Locate the cell with the specified text and output its (x, y) center coordinate. 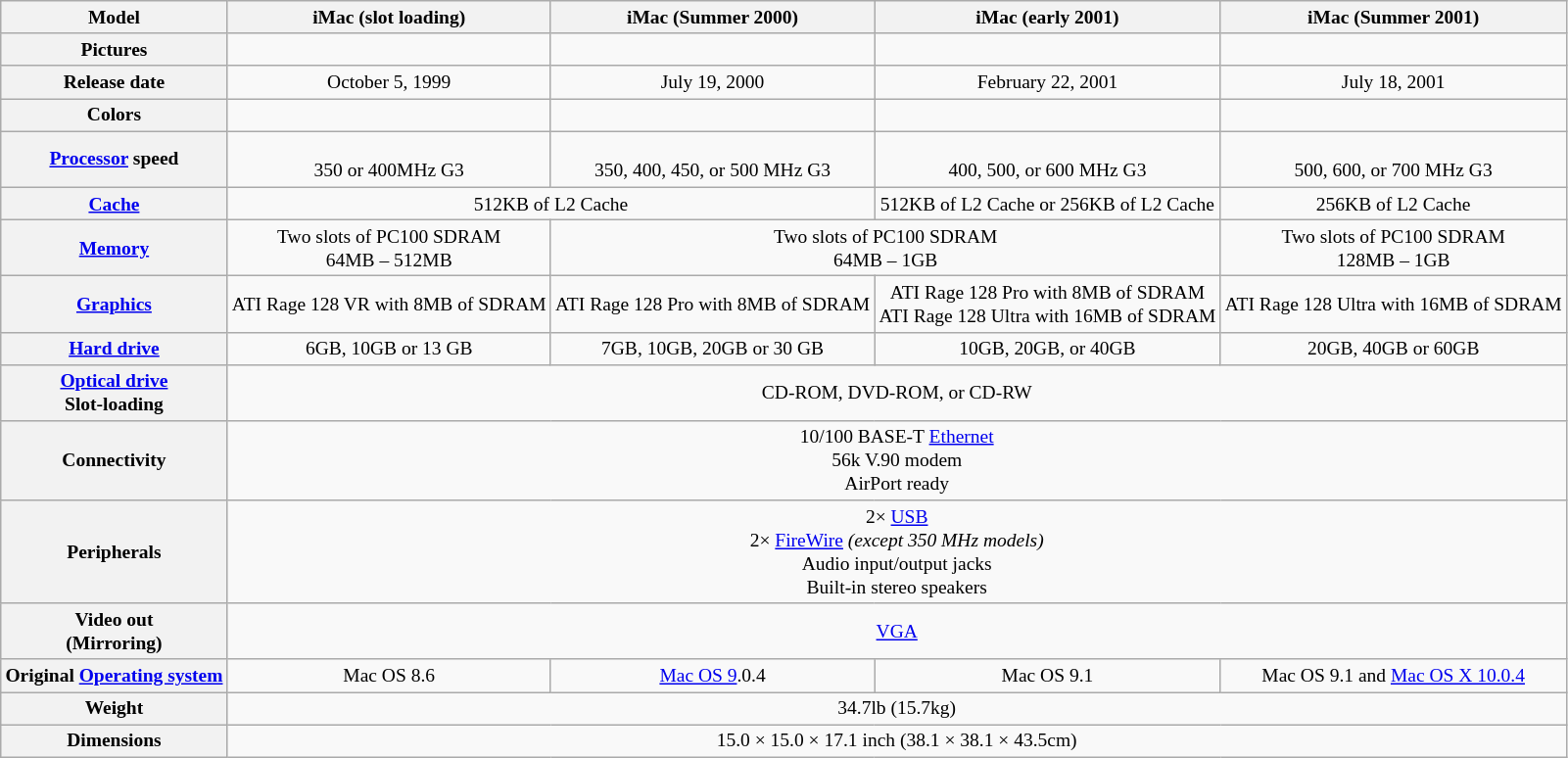
iMac (Summer 2000) (713, 18)
Original Operating system (114, 676)
6GB, 10GB or 13 GB (389, 349)
Pictures (114, 49)
Graphics (114, 304)
Hard drive (114, 349)
350 or 400MHz G3 (389, 159)
iMac (slot loading) (389, 18)
Two slots of PC100 SDRAM64MB – 512MB (389, 247)
10GB, 20GB, or 40GB (1048, 349)
512KB of L2 Cache (550, 204)
400, 500, or 600 MHz G3 (1048, 159)
500, 600, or 700 MHz G3 (1393, 159)
Video out(Mirroring) (114, 631)
Two slots of PC100 SDRAM128MB – 1GB (1393, 247)
ATI Rage 128 VR with 8MB of SDRAM (389, 304)
256KB of L2 Cache (1393, 204)
2× USB2× FireWire (except 350 MHz models)Audio input/output jacksBuilt-in stereo speakers (897, 552)
July 18, 2001 (1393, 82)
ATI Rage 128 Pro with 8MB of SDRAMATI Rage 128 Ultra with 16MB of SDRAM (1048, 304)
7GB, 10GB, 20GB or 30 GB (713, 349)
20GB, 40GB or 60GB (1393, 349)
Optical driveSlot-loading (114, 392)
Memory (114, 247)
Mac OS 9.0.4 (713, 676)
Model (114, 18)
15.0 × 15.0 × 17.1 inch (38.1 × 38.1 × 43.5cm) (897, 740)
Mac OS 8.6 (389, 676)
Colors (114, 116)
CD-ROM, DVD-ROM, or CD-RW (897, 392)
Processor speed (114, 159)
iMac (early 2001) (1048, 18)
512KB of L2 Cache or 256KB of L2 Cache (1048, 204)
Cache (114, 204)
Peripherals (114, 552)
10/100 BASE-T Ethernet56k V.90 modemAirPort ready (897, 460)
Release date (114, 82)
VGA (897, 631)
Dimensions (114, 740)
July 19, 2000 (713, 82)
Two slots of PC100 SDRAM64MB – 1GB (885, 247)
ATI Rage 128 Pro with 8MB of SDRAM (713, 304)
Connectivity (114, 460)
Mac OS 9.1 and Mac OS X 10.0.4 (1393, 676)
Weight (114, 709)
34.7lb (15.7kg) (897, 709)
Mac OS 9.1 (1048, 676)
ATI Rage 128 Ultra with 16MB of SDRAM (1393, 304)
350, 400, 450, or 500 MHz G3 (713, 159)
February 22, 2001 (1048, 82)
iMac (Summer 2001) (1393, 18)
October 5, 1999 (389, 82)
